Provide the (x, y) coordinate of the cell's center where the given text is located.  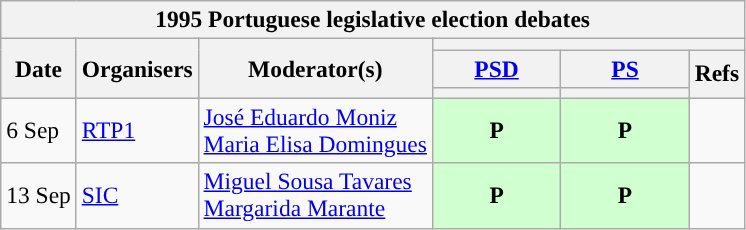
José Eduardo MonizMaria Elisa Domingues (315, 130)
PS (625, 68)
Date (39, 68)
Moderator(s) (315, 68)
Miguel Sousa TavaresMargarida Marante (315, 196)
SIC (137, 196)
Refs (716, 74)
RTP1 (137, 130)
1995 Portuguese legislative election debates (373, 19)
6 Sep (39, 130)
13 Sep (39, 196)
Organisers (137, 68)
PSD (496, 68)
